From the cell containing the given text, extract its center point as (X, Y) coordinate. 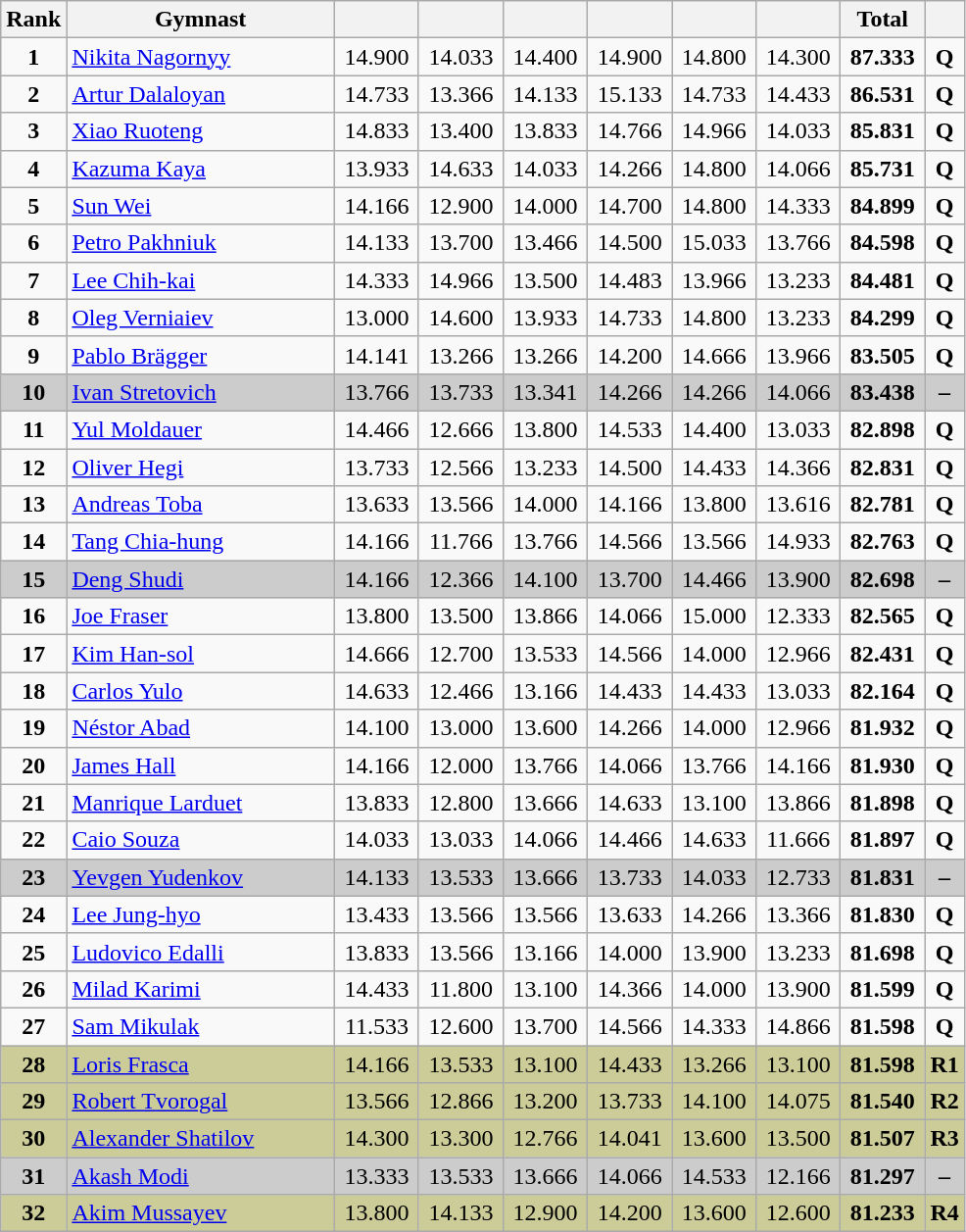
83.505 (883, 355)
13.433 (376, 914)
23 (33, 877)
82.565 (883, 616)
2 (33, 94)
12.566 (460, 468)
15.033 (714, 243)
86.531 (883, 94)
9 (33, 355)
7 (33, 280)
Loris Frasca (201, 1063)
11 (33, 429)
85.831 (883, 131)
81.233 (883, 1213)
81.297 (883, 1176)
15.000 (714, 616)
5 (33, 206)
Akim Mussayev (201, 1213)
Xiao Ruoteng (201, 131)
Caio Souza (201, 840)
Ivan Stretovich (201, 392)
13.616 (798, 505)
14.833 (376, 131)
12.333 (798, 616)
Total (883, 20)
10 (33, 392)
82.781 (883, 505)
12.366 (460, 579)
Néstor Abad (201, 728)
Nikita Nagornyy (201, 57)
8 (33, 318)
Carlos Yulo (201, 691)
14.075 (798, 1102)
13.200 (546, 1102)
12.466 (460, 691)
84.481 (883, 280)
82.431 (883, 654)
13.341 (546, 392)
R2 (944, 1102)
19 (33, 728)
81.930 (883, 765)
81.507 (883, 1139)
81.830 (883, 914)
28 (33, 1063)
81.831 (883, 877)
Kazuma Kaya (201, 169)
12.700 (460, 654)
Gymnast (201, 20)
13.333 (376, 1176)
82.164 (883, 691)
R3 (944, 1139)
82.831 (883, 468)
12 (33, 468)
81.898 (883, 803)
11.533 (376, 1026)
Rank (33, 20)
14.141 (376, 355)
3 (33, 131)
82.898 (883, 429)
14.700 (630, 206)
12.766 (546, 1139)
13.300 (460, 1139)
29 (33, 1102)
22 (33, 840)
84.598 (883, 243)
12.666 (460, 429)
20 (33, 765)
Oliver Hegi (201, 468)
82.763 (883, 542)
31 (33, 1176)
30 (33, 1139)
24 (33, 914)
1 (33, 57)
Joe Fraser (201, 616)
15.133 (630, 94)
14.766 (630, 131)
6 (33, 243)
R4 (944, 1213)
84.899 (883, 206)
12.800 (460, 803)
32 (33, 1213)
11.800 (460, 989)
Petro Pakhniuk (201, 243)
18 (33, 691)
81.698 (883, 952)
Ludovico Edalli (201, 952)
11.666 (798, 840)
21 (33, 803)
81.599 (883, 989)
Sun Wei (201, 206)
16 (33, 616)
14.600 (460, 318)
13.400 (460, 131)
Yul Moldauer (201, 429)
Milad Karimi (201, 989)
Tang Chia-hung (201, 542)
12.000 (460, 765)
14.933 (798, 542)
12.866 (460, 1102)
81.540 (883, 1102)
15 (33, 579)
Lee Jung-hyo (201, 914)
14.483 (630, 280)
81.932 (883, 728)
Oleg Verniaiev (201, 318)
83.438 (883, 392)
Pablo Brägger (201, 355)
Alexander Shatilov (201, 1139)
Deng Shudi (201, 579)
Yevgen Yudenkov (201, 877)
26 (33, 989)
82.698 (883, 579)
13 (33, 505)
James Hall (201, 765)
12.733 (798, 877)
Akash Modi (201, 1176)
27 (33, 1026)
13.466 (546, 243)
81.897 (883, 840)
25 (33, 952)
85.731 (883, 169)
Robert Tvorogal (201, 1102)
87.333 (883, 57)
Kim Han-sol (201, 654)
17 (33, 654)
11.766 (460, 542)
14 (33, 542)
84.299 (883, 318)
12.166 (798, 1176)
Andreas Toba (201, 505)
Manrique Larduet (201, 803)
4 (33, 169)
Artur Dalaloyan (201, 94)
14.866 (798, 1026)
14.041 (630, 1139)
R1 (944, 1063)
Lee Chih-kai (201, 280)
Sam Mikulak (201, 1026)
